Find where the given text appears and provide that cell's center as [x, y] coordinate. 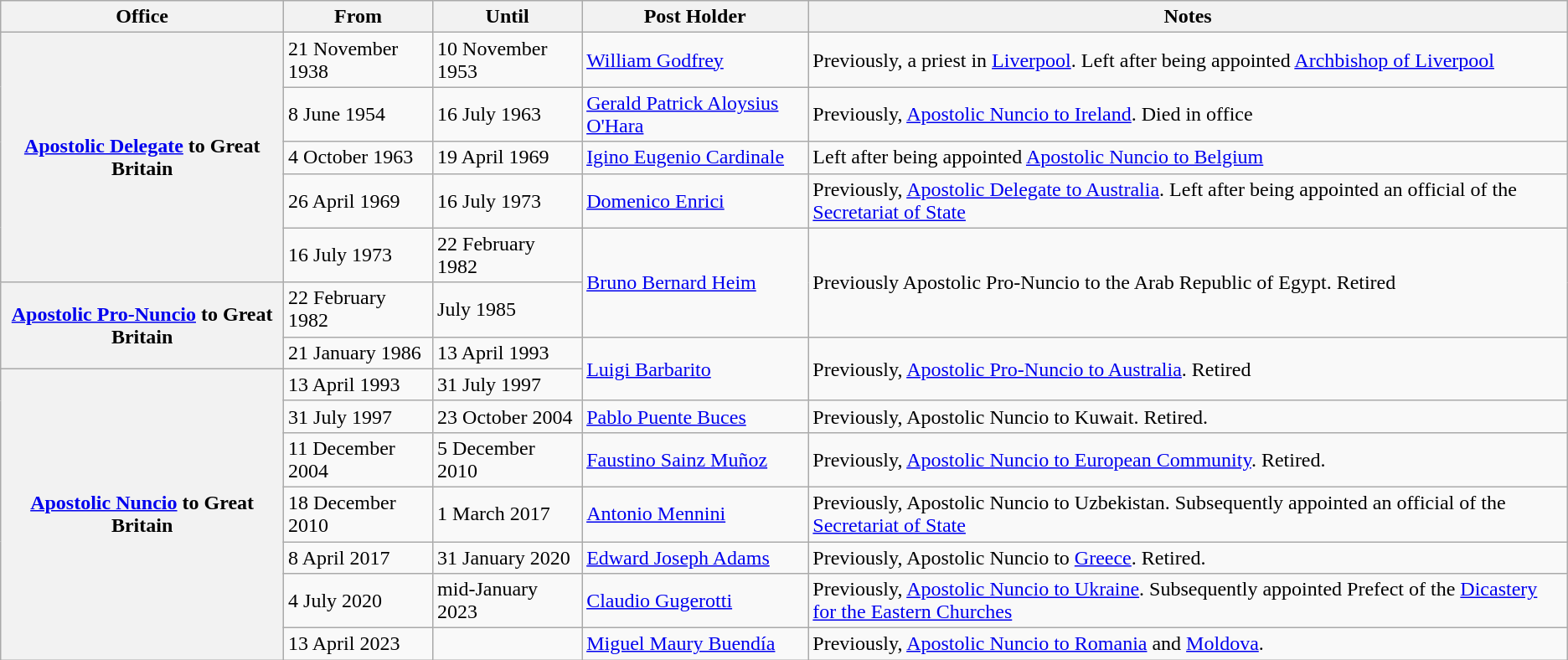
Previously, a priest in Liverpool. Left after being appointed Archbishop of Liverpool [1188, 60]
Edward Joseph Adams [695, 557]
Previously, Apostolic Nuncio to Uzbekistan. Subsequently appointed an official of the Secretariat of State [1188, 514]
16 July 1963 [508, 114]
Office [142, 17]
18 December 2010 [358, 514]
21 January 1986 [358, 353]
4 July 2020 [358, 601]
Previously, Apostolic Nuncio to Ireland. Died in office [1188, 114]
Bruno Bernard Heim [695, 282]
Domenico Enrici [695, 201]
Faustino Sainz Muñoz [695, 459]
Antonio Mennini [695, 514]
4 October 1963 [358, 157]
31 January 2020 [508, 557]
1 March 2017 [508, 514]
8 June 1954 [358, 114]
Previously, Apostolic Nuncio to Ukraine. Subsequently appointed Prefect of the Dicastery for the Eastern Churches [1188, 601]
Gerald Patrick Aloysius O'Hara [695, 114]
5 December 2010 [508, 459]
Left after being appointed Apostolic Nuncio to Belgium [1188, 157]
26 April 1969 [358, 201]
Luigi Barbarito [695, 369]
Previously Apostolic Pro-Nuncio to the Arab Republic of Egypt. Retired [1188, 282]
Igino Eugenio Cardinale [695, 157]
23 October 2004 [508, 416]
Apostolic Pro-Nuncio to Great Britain [142, 325]
Previously, Apostolic Delegate to Australia. Left after being appointed an official of the Secretariat of State [1188, 201]
Previously, Apostolic Pro-Nuncio to Australia. Retired [1188, 369]
Pablo Puente Buces [695, 416]
Miguel Maury Buendía [695, 644]
Until [508, 17]
Previously, Apostolic Nuncio to European Community. Retired. [1188, 459]
21 November 1938 [358, 60]
Previously, Apostolic Nuncio to Kuwait. Retired. [1188, 416]
William Godfrey [695, 60]
Apostolic Delegate to Great Britain [142, 157]
19 April 1969 [508, 157]
Previously, Apostolic Nuncio to Greece. Retired. [1188, 557]
11 December 2004 [358, 459]
Apostolic Nuncio to Great Britain [142, 514]
From [358, 17]
July 1985 [508, 310]
10 November 1953 [508, 60]
Previously, Apostolic Nuncio to Romania and Moldova. [1188, 644]
Claudio Gugerotti [695, 601]
Post Holder [695, 17]
Notes [1188, 17]
mid-January 2023 [508, 601]
8 April 2017 [358, 557]
13 April 2023 [358, 644]
